Identify which cell holds the provided text, then report its (X, Y) central coordinate. 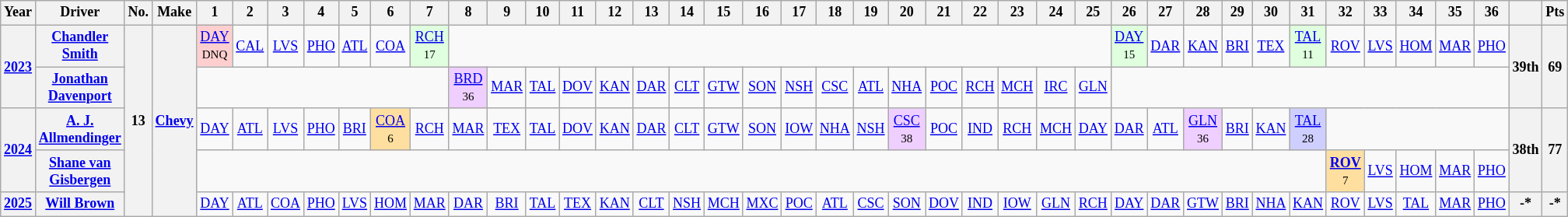
18 (835, 12)
29 (1237, 12)
Will Brown (79, 204)
Year (19, 12)
24 (1056, 12)
BRD36 (468, 88)
6 (390, 12)
TAL28 (1308, 129)
17 (800, 12)
14 (688, 12)
7 (429, 12)
Make (174, 12)
10 (542, 12)
19 (871, 12)
DAYDNQ (215, 46)
5 (355, 12)
21 (944, 12)
22 (980, 12)
IRC (1056, 88)
4 (320, 12)
RCH17 (429, 46)
8 (468, 12)
CAL (250, 46)
33 (1380, 12)
2024 (19, 149)
69 (1556, 67)
15 (723, 12)
MXC (762, 204)
No. (138, 12)
77 (1556, 149)
28 (1203, 12)
Driver (79, 12)
9 (507, 12)
Jonathan Davenport (79, 88)
16 (762, 12)
GLN36 (1203, 129)
20 (907, 12)
Pts (1556, 12)
35 (1455, 12)
2 (250, 12)
36 (1492, 12)
CSC38 (907, 129)
26 (1129, 12)
COA6 (390, 129)
A. J. Allmendinger (79, 129)
25 (1093, 12)
32 (1346, 12)
30 (1271, 12)
12 (614, 12)
31 (1308, 12)
11 (578, 12)
1 (215, 12)
DAY15 (1129, 46)
38th (1526, 149)
39th (1526, 67)
3 (286, 12)
2023 (19, 67)
Chevy (174, 121)
2025 (19, 204)
27 (1165, 12)
23 (1017, 12)
Shane van Gisbergen (79, 171)
ROV7 (1346, 171)
TAL11 (1308, 46)
Chandler Smith (79, 46)
34 (1416, 12)
